Identify which cell holds the provided text, then report its (x, y) central coordinate. 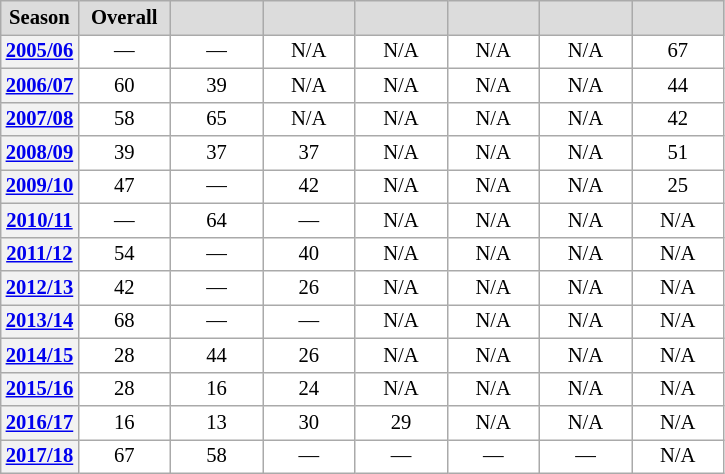
47 (124, 186)
2007/08 (40, 119)
65 (216, 119)
54 (124, 254)
2008/09 (40, 153)
Season (40, 17)
2014/15 (40, 355)
51 (678, 153)
2017/18 (40, 456)
68 (124, 321)
25 (678, 186)
2011/12 (40, 254)
Overall (124, 17)
2016/17 (40, 423)
2005/06 (40, 51)
29 (401, 423)
2010/11 (40, 220)
60 (124, 85)
2015/16 (40, 389)
2009/10 (40, 186)
2013/14 (40, 321)
2006/07 (40, 85)
64 (216, 220)
24 (309, 389)
30 (309, 423)
2012/13 (40, 287)
13 (216, 423)
40 (309, 254)
